Extract the [x, y] coordinate from the center of the cell holding the provided text.  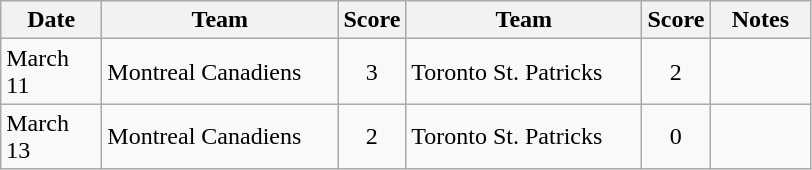
Notes [760, 20]
3 [372, 72]
0 [676, 136]
March 13 [52, 136]
Date [52, 20]
March 11 [52, 72]
